Detect which cell encompasses the target text, then output its (x, y) center coordinate. 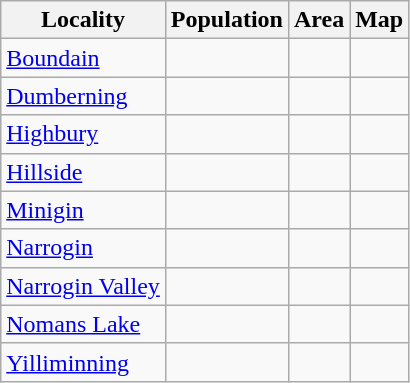
Minigin (84, 210)
Narrogin Valley (84, 286)
Dumberning (84, 96)
Population (226, 20)
Highbury (84, 134)
Hillside (84, 172)
Yilliminning (84, 362)
Narrogin (84, 248)
Nomans Lake (84, 324)
Map (380, 20)
Boundain (84, 58)
Area (318, 20)
Locality (84, 20)
